Pinpoint the cell where the given text exists, returning its (x, y) midpoint coordinate. 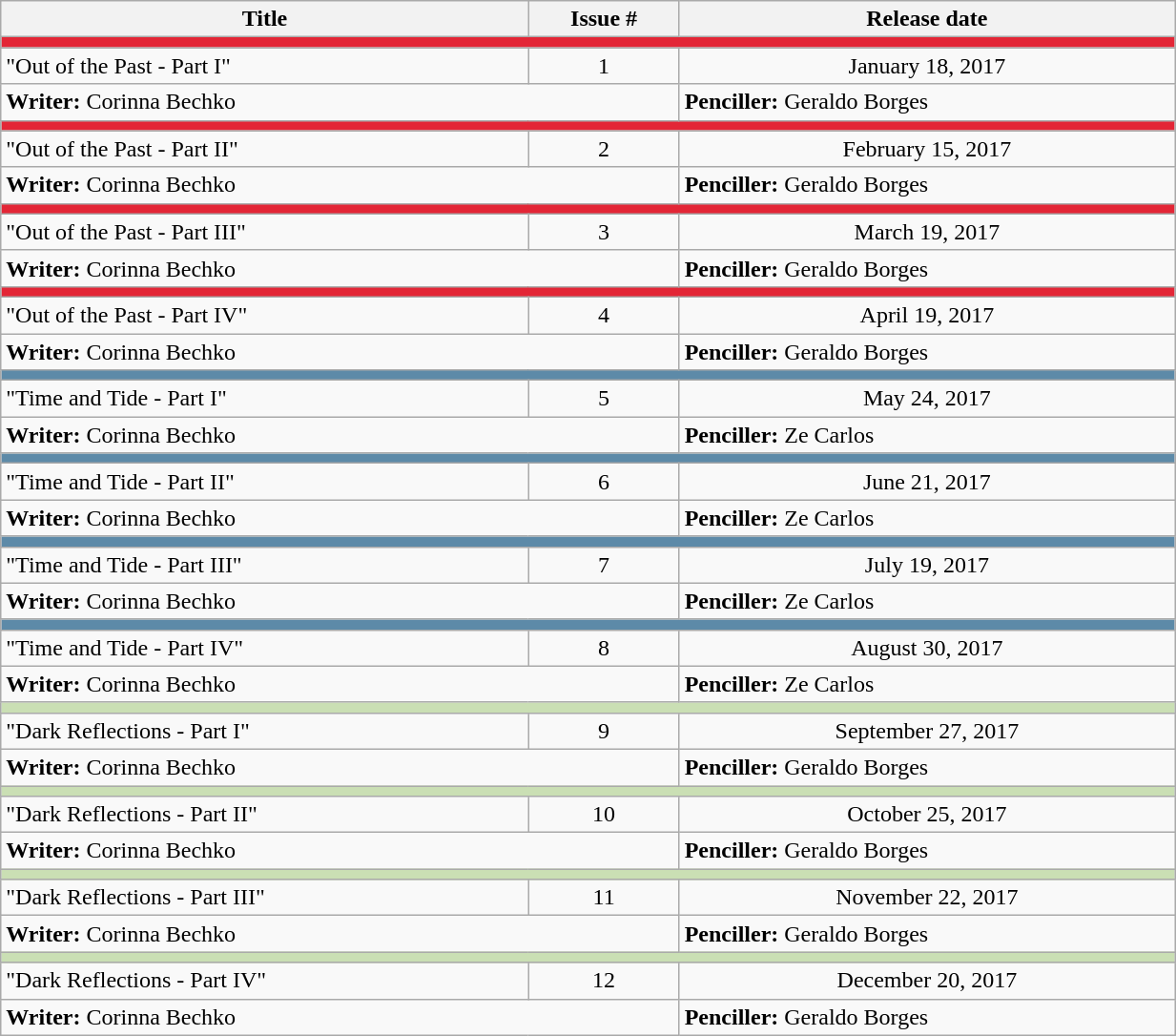
"Time and Tide - Part I" (265, 399)
1 (604, 66)
September 27, 2017 (927, 731)
October 25, 2017 (927, 815)
"Dark Reflections - Part II" (265, 815)
August 30, 2017 (927, 648)
December 20, 2017 (927, 981)
"Time and Tide - Part IV" (265, 648)
"Time and Tide - Part III" (265, 565)
"Dark Reflections - Part IV" (265, 981)
6 (604, 482)
4 (604, 315)
"Out of the Past - Part IV" (265, 315)
Title (265, 19)
November 22, 2017 (927, 898)
"Dark Reflections - Part III" (265, 898)
March 19, 2017 (927, 232)
5 (604, 399)
June 21, 2017 (927, 482)
10 (604, 815)
"Out of the Past - Part I" (265, 66)
12 (604, 981)
February 15, 2017 (927, 149)
"Out of the Past - Part II" (265, 149)
May 24, 2017 (927, 399)
3 (604, 232)
Issue # (604, 19)
7 (604, 565)
8 (604, 648)
"Out of the Past - Part III" (265, 232)
April 19, 2017 (927, 315)
July 19, 2017 (927, 565)
9 (604, 731)
January 18, 2017 (927, 66)
"Dark Reflections - Part I" (265, 731)
Release date (927, 19)
2 (604, 149)
11 (604, 898)
"Time and Tide - Part II" (265, 482)
